Scan for the cell matching the given text and deliver its [x, y] coordinate at center. 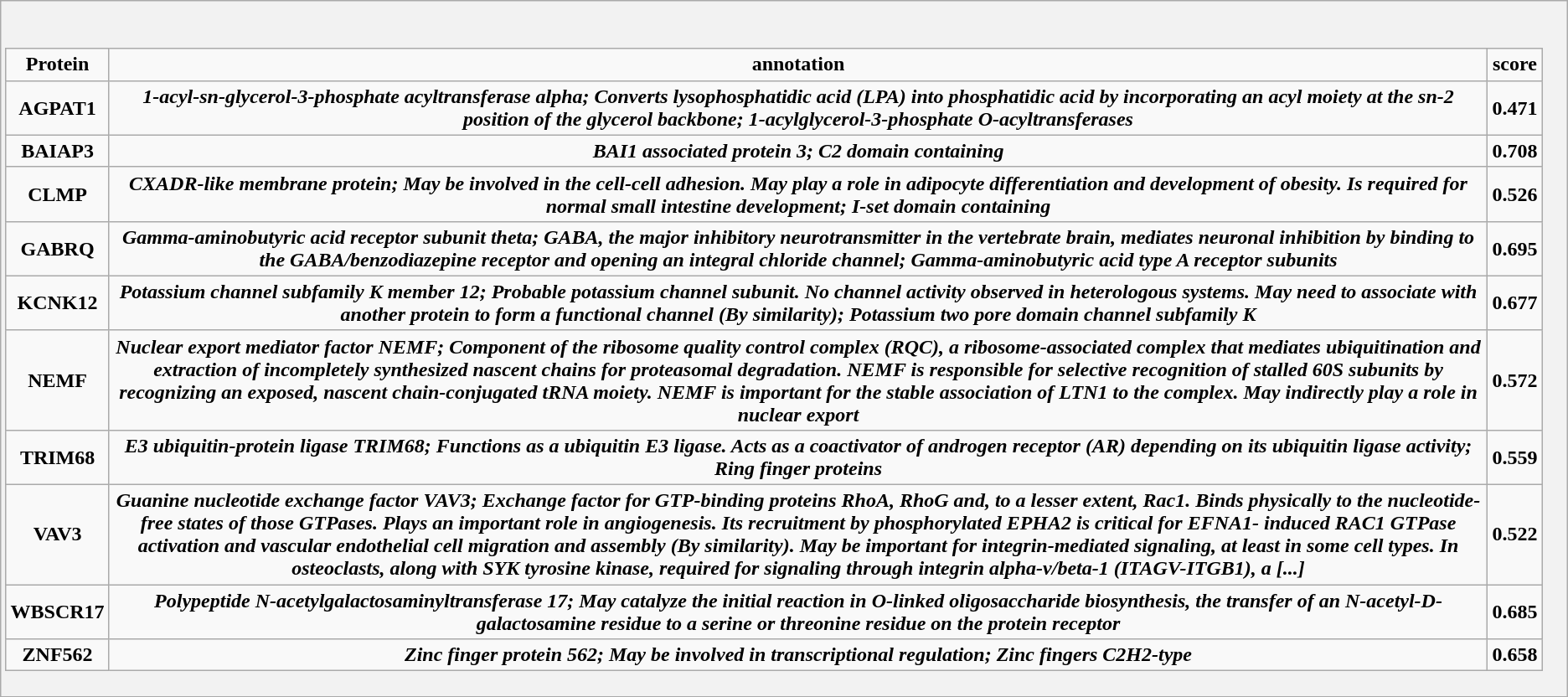
WBSCR17 [57, 612]
Zinc finger protein 562; May be involved in transcriptional regulation; Zinc fingers C2H2-type [798, 655]
0.685 [1514, 612]
0.559 [1514, 457]
0.658 [1514, 655]
0.695 [1514, 248]
0.522 [1514, 534]
KCNK12 [57, 303]
ZNF562 [57, 655]
CLMP [57, 194]
0.572 [1514, 380]
0.471 [1514, 107]
0.677 [1514, 303]
BAI1 associated protein 3; C2 domain containing [798, 151]
NEMF [57, 380]
Protein [57, 65]
TRIM68 [57, 457]
GABRQ [57, 248]
AGPAT1 [57, 107]
score [1514, 65]
0.708 [1514, 151]
VAV3 [57, 534]
BAIAP3 [57, 151]
0.526 [1514, 194]
annotation [798, 65]
